Scan for the cell matching the given text and deliver its (X, Y) coordinate at center. 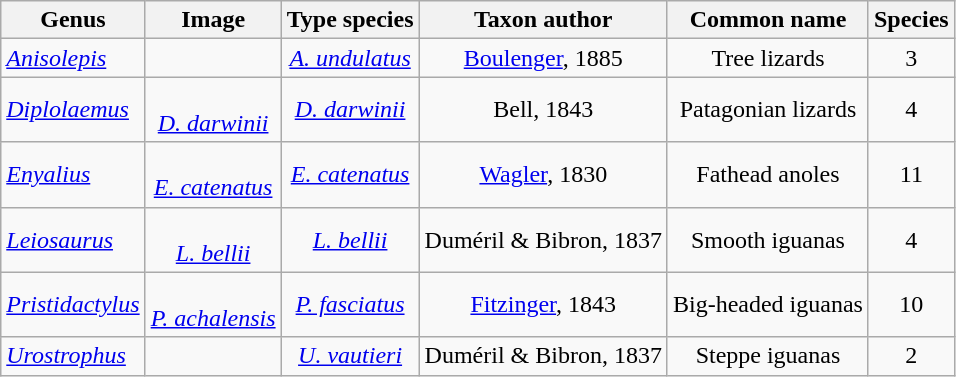
Diplolaemus (73, 110)
Fitzinger, 1843 (543, 304)
Image (213, 20)
Tree lizards (768, 58)
Bell, 1843 (543, 110)
Enyalius (73, 174)
Anisolepis (73, 58)
Steppe iguanas (768, 356)
Urostrophus (73, 356)
3 (911, 58)
Patagonian lizards (768, 110)
Type species (350, 20)
P. fasciatus (350, 304)
10 (911, 304)
Fathead anoles (768, 174)
Leiosaurus (73, 240)
P. achalensis (213, 304)
11 (911, 174)
Boulenger, 1885 (543, 58)
Pristidactylus (73, 304)
Common name (768, 20)
2 (911, 356)
Species (911, 20)
Big-headed iguanas (768, 304)
Wagler, 1830 (543, 174)
Smooth iguanas (768, 240)
Taxon author (543, 20)
Genus (73, 20)
A. undulatus (350, 58)
U. vautieri (350, 356)
